From the cell containing the given text, extract its center point as [x, y] coordinate. 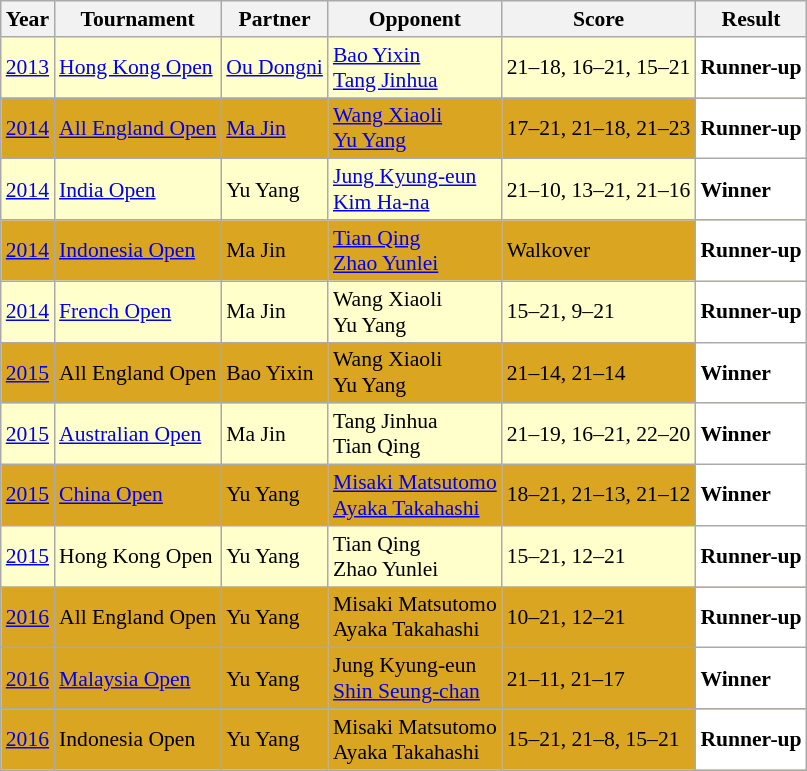
Opponent [415, 19]
21–10, 13–21, 21–16 [599, 190]
Bao Yixin Tang Jinhua [415, 68]
Jung Kyung-eun Kim Ha-na [415, 190]
Bao Yixin [274, 372]
21–18, 16–21, 15–21 [599, 68]
15–21, 12–21 [599, 556]
Partner [274, 19]
15–21, 21–8, 15–21 [599, 740]
Walkover [599, 250]
15–21, 9–21 [599, 312]
Tournament [138, 19]
18–21, 21–13, 21–12 [599, 496]
Tang Jinhua Tian Qing [415, 434]
Score [599, 19]
21–14, 21–14 [599, 372]
India Open [138, 190]
Malaysia Open [138, 678]
17–21, 21–18, 21–23 [599, 128]
2013 [28, 68]
Year [28, 19]
China Open [138, 496]
21–19, 16–21, 22–20 [599, 434]
21–11, 21–17 [599, 678]
10–21, 12–21 [599, 618]
French Open [138, 312]
Result [750, 19]
Ou Dongni [274, 68]
Jung Kyung-eun Shin Seung-chan [415, 678]
Australian Open [138, 434]
